Search for the cell housing the specified text and yield its [x, y] center coordinate. 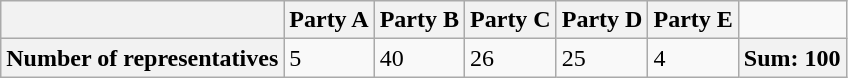
Party B [419, 20]
5 [329, 58]
Party E [693, 20]
40 [419, 58]
4 [693, 58]
Party D [602, 20]
Party A [329, 20]
Party C [511, 20]
26 [511, 58]
25 [602, 58]
Sum: 100 [792, 58]
Number of representatives [142, 58]
